Output the (X, Y) coordinate of the center of the cell containing the given text.  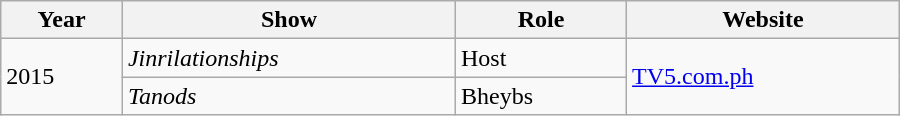
Host (542, 58)
Jinrilationships (288, 58)
2015 (62, 77)
Website (764, 20)
TV5.com.ph (764, 77)
Role (542, 20)
Show (288, 20)
Bheybs (542, 96)
Tanods (288, 96)
Year (62, 20)
